Locate the cell with the specified text and output its [X, Y] center coordinate. 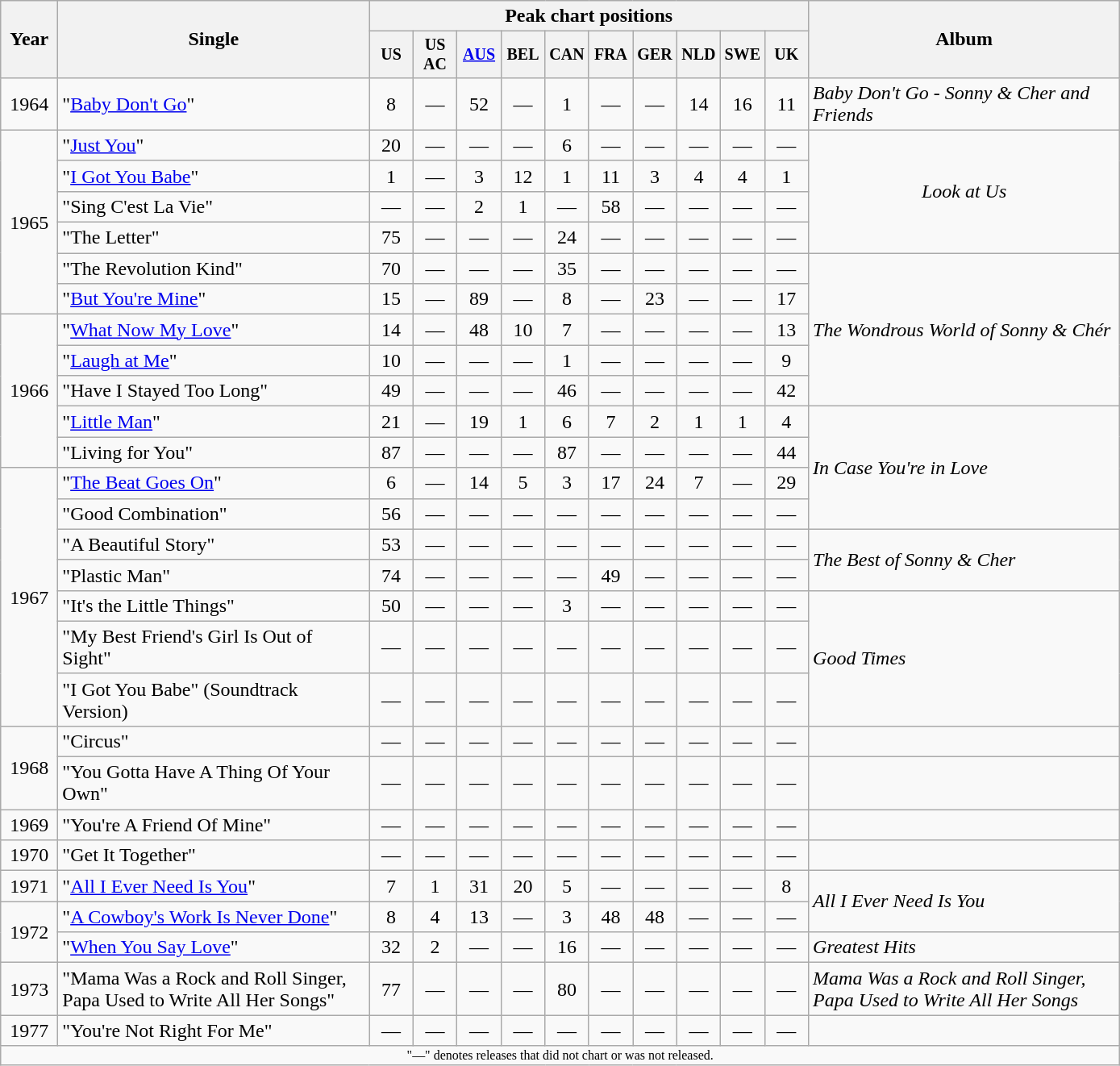
1967 [29, 597]
32 [391, 947]
"Circus" [214, 741]
In Case You're in Love [964, 468]
"I Got You Babe" [214, 176]
"Just You" [214, 145]
1964 [29, 103]
44 [786, 452]
1972 [29, 932]
"Get It Together" [214, 856]
"You're Not Right For Me" [214, 1031]
1973 [29, 989]
1971 [29, 886]
35 [567, 269]
1968 [29, 768]
89 [479, 299]
"You're A Friend Of Mine" [214, 825]
"The Letter" [214, 238]
21 [391, 422]
SWE [743, 55]
CAN [567, 55]
15 [391, 299]
UK [786, 55]
The Best of Sonny & Cher [964, 560]
"Laugh at Me" [214, 360]
"All I Ever Need Is You" [214, 886]
19 [479, 422]
29 [786, 483]
"Little Man" [214, 422]
"When You Say Love" [214, 947]
Greatest Hits [964, 947]
Year [29, 40]
"You Gotta Have A Thing Of Your Own" [214, 784]
Album [964, 40]
Single [214, 40]
70 [391, 269]
1966 [29, 391]
1965 [29, 222]
The Wondrous World of Sonny & Chér [964, 330]
12 [523, 176]
Look at Us [964, 191]
AUS [479, 55]
Peak chart positions [589, 16]
53 [391, 544]
NLD [698, 55]
"The Revolution Kind" [214, 269]
"Plastic Man" [214, 575]
"A Cowboy's Work Is Never Done" [214, 917]
23 [655, 299]
All I Ever Need Is You [964, 902]
"Sing C'est La Vie" [214, 206]
"The Beat Goes On" [214, 483]
"Baby Don't Go" [214, 103]
"—" denotes releases that did not chart or was not released. [560, 1056]
56 [391, 514]
US AC [435, 55]
"A Beautiful Story" [214, 544]
"Good Combination" [214, 514]
77 [391, 989]
Good Times [964, 658]
52 [479, 103]
"Living for You" [214, 452]
80 [567, 989]
Baby Don't Go - Sonny & Cher and Friends [964, 103]
42 [786, 391]
58 [610, 206]
74 [391, 575]
"Mama Was a Rock and Roll Singer, Papa Used to Write All Her Songs" [214, 989]
50 [391, 606]
"I Got You Babe" (Soundtrack Version) [214, 700]
GER [655, 55]
9 [786, 360]
1969 [29, 825]
"My Best Friend's Girl Is Out of Sight" [214, 647]
US [391, 55]
FRA [610, 55]
"Have I Stayed Too Long" [214, 391]
1977 [29, 1031]
"What Now My Love" [214, 330]
1970 [29, 856]
75 [391, 238]
"It's the Little Things" [214, 606]
"But You're Mine" [214, 299]
31 [479, 886]
Mama Was a Rock and Roll Singer, Papa Used to Write All Her Songs [964, 989]
BEL [523, 55]
46 [567, 391]
